Scan for the cell matching the given text and deliver its (x, y) coordinate at center. 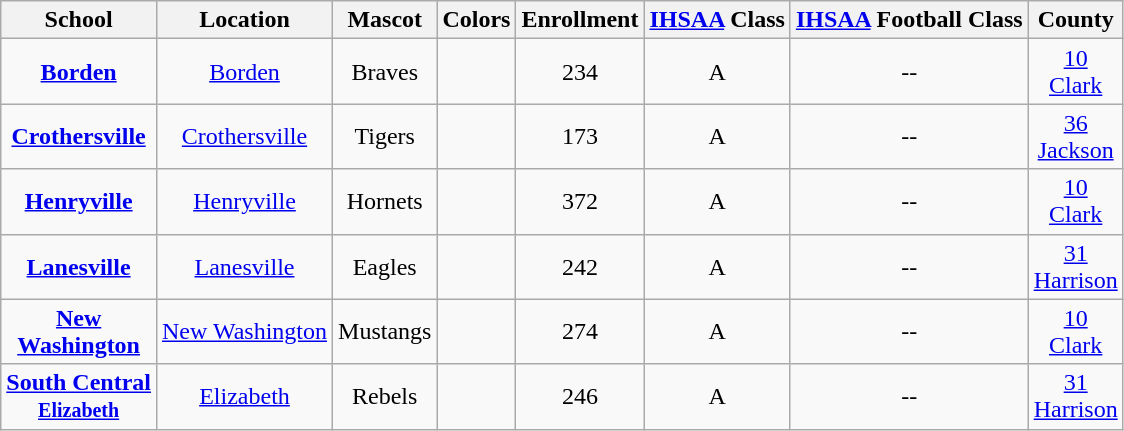
Mustangs (385, 332)
Eagles (385, 266)
Location (244, 20)
36 Jackson (1076, 136)
Mascot (385, 20)
Elizabeth (244, 396)
372 (580, 202)
County (1076, 20)
242 (580, 266)
Hornets (385, 202)
IHSAA Class (717, 20)
173 (580, 136)
School (79, 20)
Braves (385, 72)
Tigers (385, 136)
IHSAA Football Class (909, 20)
274 (580, 332)
South Central Elizabeth (79, 396)
Rebels (385, 396)
Colors (476, 20)
246 (580, 396)
234 (580, 72)
Enrollment (580, 20)
